Detect which cell encompasses the target text, then output its [X, Y] center coordinate. 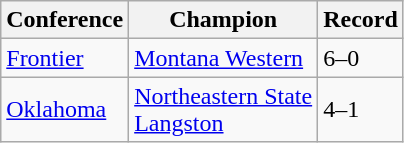
Oklahoma [65, 110]
Conference [65, 20]
Champion [224, 20]
Montana Western [224, 58]
6–0 [361, 58]
4–1 [361, 110]
Northeastern StateLangston [224, 110]
Record [361, 20]
Frontier [65, 58]
